Output the [X, Y] coordinate of the center of the cell containing the given text.  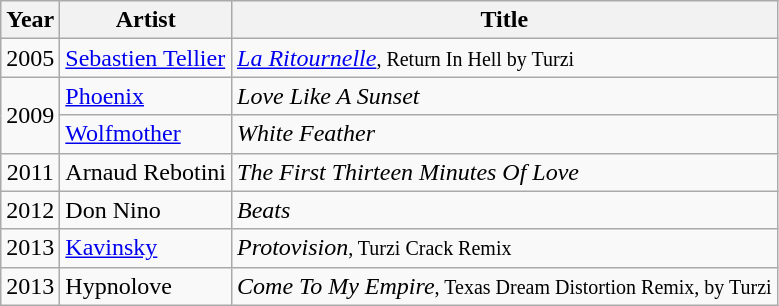
The First Thirteen Minutes Of Love [505, 172]
Title [505, 20]
Don Nino [146, 210]
Year [30, 20]
Hypnolove [146, 286]
Kavinsky [146, 248]
Protovision, Turzi Crack Remix [505, 248]
2012 [30, 210]
Arnaud Rebotini [146, 172]
2005 [30, 58]
2011 [30, 172]
Beats [505, 210]
Wolfmother [146, 134]
Love Like A Sunset [505, 96]
La Ritournelle, Return In Hell by Turzi [505, 58]
Phoenix [146, 96]
White Feather [505, 134]
2009 [30, 115]
Come To My Empire, Texas Dream Distortion Remix, by Turzi [505, 286]
Artist [146, 20]
Sebastien Tellier [146, 58]
